Locate the cell with the specified text and output its (x, y) center coordinate. 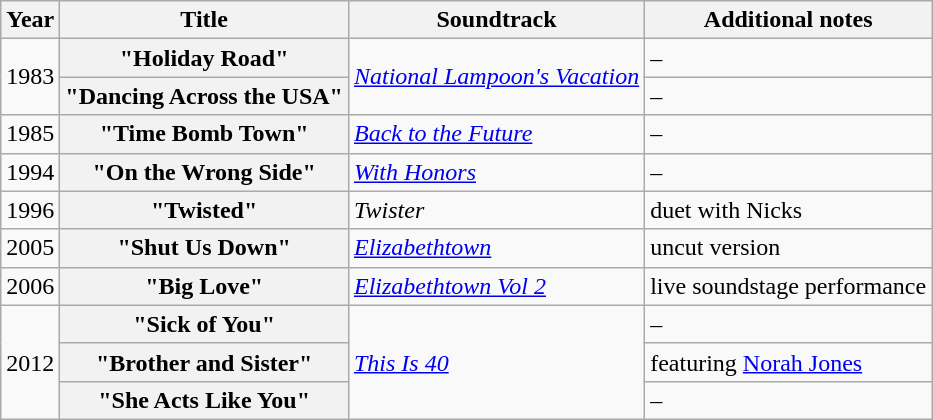
With Honors (496, 172)
"Time Bomb Town" (204, 134)
1985 (30, 134)
"On the Wrong Side" (204, 172)
Year (30, 20)
"Shut Us Down" (204, 248)
Twister (496, 210)
"Sick of You" (204, 324)
Back to the Future (496, 134)
"Dancing Across the USA" (204, 96)
2005 (30, 248)
National Lampoon's Vacation (496, 77)
2012 (30, 362)
This Is 40 (496, 362)
"Holiday Road" (204, 58)
1994 (30, 172)
1996 (30, 210)
1983 (30, 77)
"Brother and Sister" (204, 362)
live soundstage performance (788, 286)
Soundtrack (496, 20)
"Big Love" (204, 286)
"She Acts Like You" (204, 400)
Additional notes (788, 20)
duet with Nicks (788, 210)
"Twisted" (204, 210)
Elizabethtown Vol 2 (496, 286)
uncut version (788, 248)
featuring Norah Jones (788, 362)
2006 (30, 286)
Title (204, 20)
Elizabethtown (496, 248)
